Determine the (X, Y) coordinate at the center of the cell enclosing the given text.  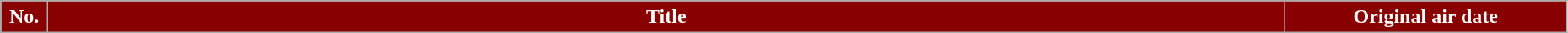
Title (666, 17)
Original air date (1425, 17)
No. (24, 17)
